Determine the [x, y] coordinate at the center of the cell enclosing the given text.  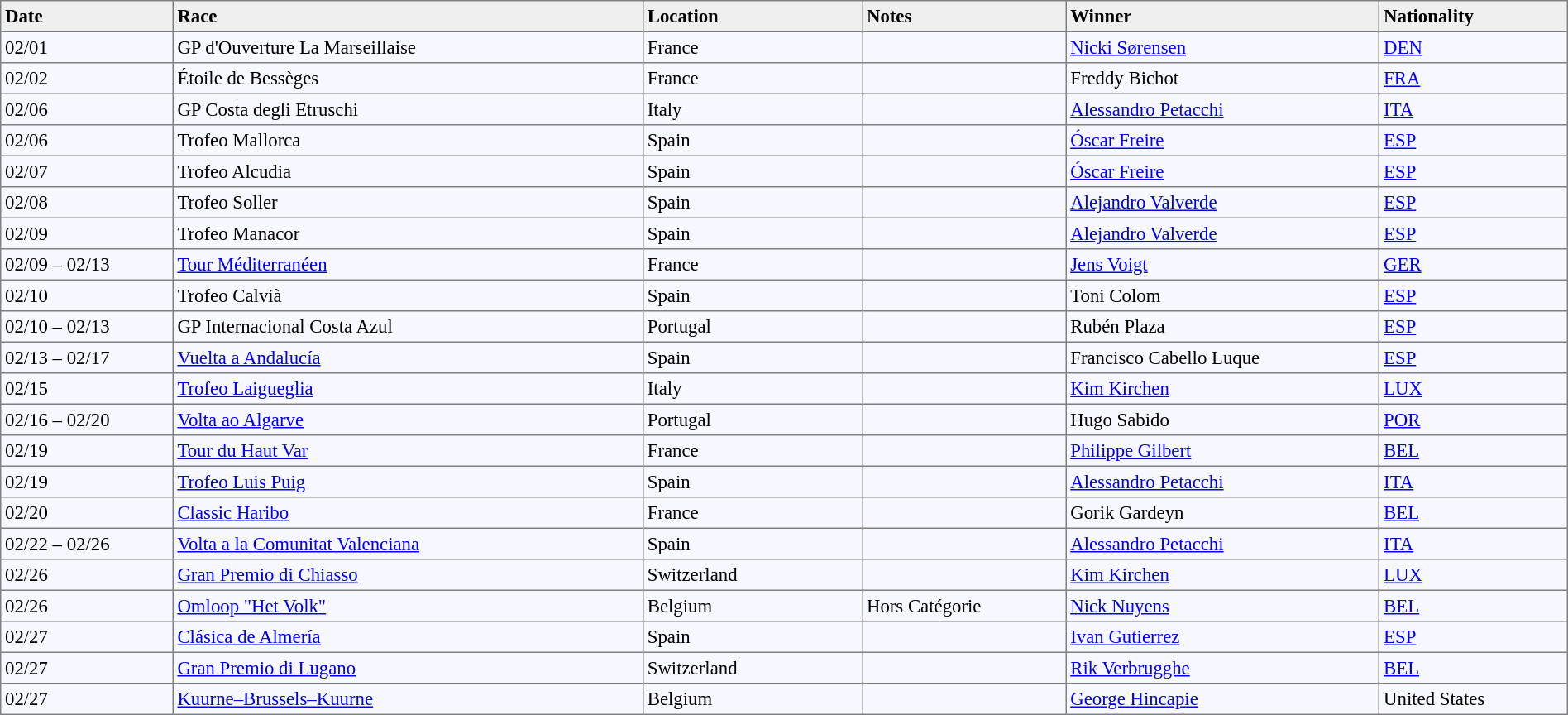
Nicki Sørensen [1222, 47]
Tour du Haut Var [408, 451]
Tour Méditerranéen [408, 265]
FRA [1474, 79]
02/16 – 02/20 [87, 420]
02/09 – 02/13 [87, 265]
Date [87, 17]
Clásica de Almería [408, 637]
DEN [1474, 47]
Trofeo Calvià [408, 295]
Gran Premio di Lugano [408, 668]
Ivan Gutierrez [1222, 637]
Notes [964, 17]
Rubén Plaza [1222, 327]
Race [408, 17]
GP Internacional Costa Azul [408, 327]
Trofeo Mallorca [408, 141]
GER [1474, 265]
Étoile de Bessèges [408, 79]
Nick Nuyens [1222, 606]
George Hincapie [1222, 699]
Gran Premio di Chiasso [408, 575]
Hugo Sabido [1222, 420]
02/15 [87, 389]
Trofeo Soller [408, 203]
02/02 [87, 79]
Philippe Gilbert [1222, 451]
02/07 [87, 171]
Nationality [1474, 17]
POR [1474, 420]
Volta a la Comunitat Valenciana [408, 544]
02/13 – 02/17 [87, 357]
Trofeo Laigueglia [408, 389]
Toni Colom [1222, 295]
02/10 [87, 295]
Gorik Gardeyn [1222, 513]
02/09 [87, 233]
Trofeo Luis Puig [408, 482]
Omloop "Het Volk" [408, 606]
United States [1474, 699]
Jens Voigt [1222, 265]
Trofeo Alcudia [408, 171]
Kuurne–Brussels–Kuurne [408, 699]
Vuelta a Andalucía [408, 357]
Hors Catégorie [964, 606]
Location [753, 17]
Trofeo Manacor [408, 233]
Rik Verbrugghe [1222, 668]
Classic Haribo [408, 513]
02/22 – 02/26 [87, 544]
Francisco Cabello Luque [1222, 357]
GP d'Ouverture La Marseillaise [408, 47]
02/08 [87, 203]
Freddy Bichot [1222, 79]
Volta ao Algarve [408, 420]
GP Costa degli Etruschi [408, 109]
02/10 – 02/13 [87, 327]
Winner [1222, 17]
02/20 [87, 513]
02/01 [87, 47]
